Return (x, y) of the center of cell containing provided text 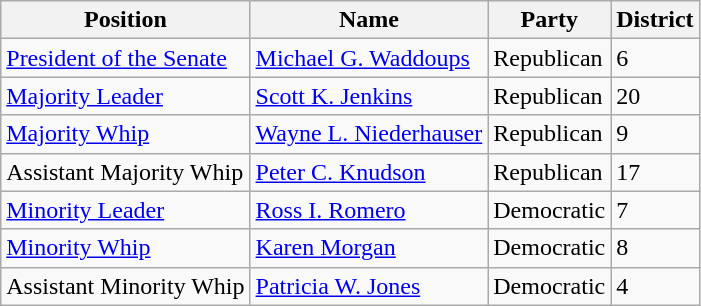
Peter C. Knudson (369, 172)
Ross I. Romero (369, 210)
Karen Morgan (369, 248)
Patricia W. Jones (369, 286)
Majority Whip (126, 134)
Minority Whip (126, 248)
Name (369, 20)
8 (655, 248)
Michael G. Waddoups (369, 58)
Wayne L. Niederhauser (369, 134)
Assistant Majority Whip (126, 172)
Assistant Minority Whip (126, 286)
Scott K. Jenkins (369, 96)
Majority Leader (126, 96)
Position (126, 20)
4 (655, 286)
District (655, 20)
20 (655, 96)
7 (655, 210)
9 (655, 134)
Minority Leader (126, 210)
President of the Senate (126, 58)
Party (550, 20)
6 (655, 58)
17 (655, 172)
